Identify which cell holds the provided text, then report its (x, y) central coordinate. 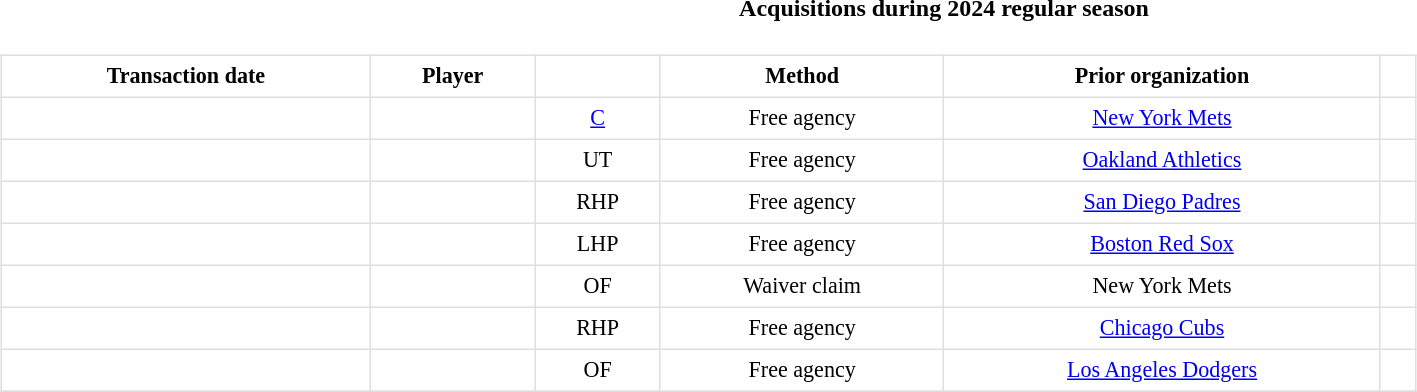
Oakland Athletics (1162, 160)
Waiver claim (802, 286)
Method (802, 76)
C (598, 118)
Los Angeles Dodgers (1162, 370)
LHP (598, 244)
Transaction date (186, 76)
Prior organization (1162, 76)
San Diego Padres (1162, 202)
Chicago Cubs (1162, 328)
UT (598, 160)
Boston Red Sox (1162, 244)
Player (453, 76)
